Identify which cell holds the provided text, then report its [X, Y] central coordinate. 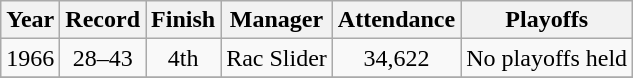
4th [184, 58]
Record [103, 20]
Playoffs [547, 20]
Year [30, 20]
Attendance [396, 20]
1966 [30, 58]
No playoffs held [547, 58]
Manager [277, 20]
34,622 [396, 58]
Rac Slider [277, 58]
Finish [184, 20]
28–43 [103, 58]
